Return [X, Y] of the center of cell containing provided text 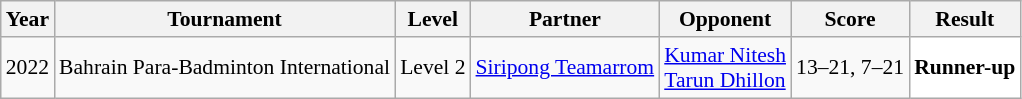
Bahrain Para-Badminton International [224, 68]
Tournament [224, 19]
2022 [28, 68]
Level 2 [432, 68]
Score [850, 19]
Result [964, 19]
Level [432, 19]
Partner [566, 19]
Siripong Teamarrom [566, 68]
Runner-up [964, 68]
13–21, 7–21 [850, 68]
Kumar Nitesh Tarun Dhillon [725, 68]
Opponent [725, 19]
Year [28, 19]
